Provide the [x, y] coordinate of the cell's center where the given text is located.  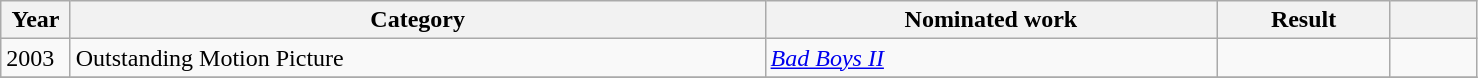
Nominated work [991, 20]
Category [418, 20]
Result [1304, 20]
2003 [36, 58]
Outstanding Motion Picture [418, 58]
Bad Boys II [991, 58]
Year [36, 20]
